Detect which cell encompasses the target text, then output its [X, Y] center coordinate. 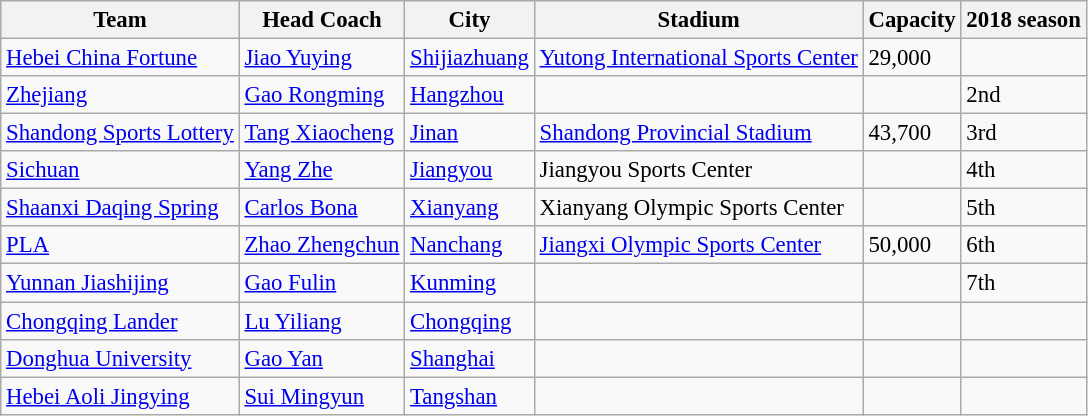
Carlos Bona [322, 208]
Jiao Yuying [322, 58]
Capacity [912, 20]
Jiangxi Olympic Sports Center [698, 245]
Gao Yan [322, 358]
Hebei Aoli Jingying [120, 396]
City [470, 20]
43,700 [912, 133]
Zhejiang [120, 95]
Hebei China Fortune [120, 58]
6th [1024, 245]
Gao Fulin [322, 283]
Team [120, 20]
5th [1024, 208]
Xianyang [470, 208]
2nd [1024, 95]
Sichuan [120, 170]
Shijiazhuang [470, 58]
Hangzhou [470, 95]
Gao Rongming [322, 95]
29,000 [912, 58]
4th [1024, 170]
Kunming [470, 283]
Jinan [470, 133]
Shaanxi Daqing Spring [120, 208]
Stadium [698, 20]
Shanghai [470, 358]
Zhao Zhengchun [322, 245]
Yang Zhe [322, 170]
Jiangyou Sports Center [698, 170]
Nanchang [470, 245]
Sui Mingyun [322, 396]
Chongqing [470, 321]
Yutong International Sports Center [698, 58]
Jiangyou [470, 170]
Shandong Provincial Stadium [698, 133]
7th [1024, 283]
3rd [1024, 133]
Donghua University [120, 358]
Shandong Sports Lottery [120, 133]
Xianyang Olympic Sports Center [698, 208]
PLA [120, 245]
Chongqing Lander [120, 321]
Tangshan [470, 396]
Yunnan Jiashijing [120, 283]
Head Coach [322, 20]
Lu Yiliang [322, 321]
50,000 [912, 245]
2018 season [1024, 20]
Tang Xiaocheng [322, 133]
